For the text-containing cell, return its midpoint in [x, y] coordinate format. 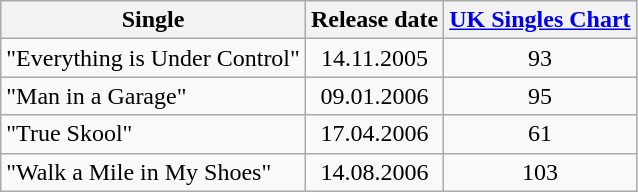
"Man in a Garage" [154, 96]
17.04.2006 [374, 134]
UK Singles Chart [540, 20]
"True Skool" [154, 134]
"Everything is Under Control" [154, 58]
95 [540, 96]
Single [154, 20]
93 [540, 58]
61 [540, 134]
14.11.2005 [374, 58]
Release date [374, 20]
"Walk a Mile in My Shoes" [154, 172]
14.08.2006 [374, 172]
103 [540, 172]
09.01.2006 [374, 96]
